Capture the cell that displays the provided text and extract its [x, y] central coordinate. 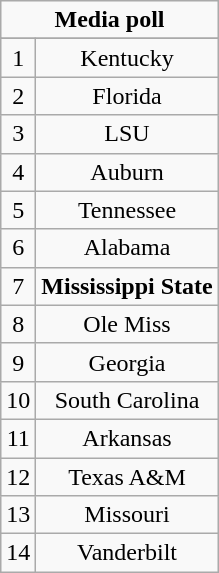
Texas A&M [127, 477]
Vanderbilt [127, 553]
12 [18, 477]
11 [18, 438]
Media poll [110, 20]
Tennessee [127, 210]
Alabama [127, 248]
Arkansas [127, 438]
Auburn [127, 172]
9 [18, 362]
Missouri [127, 515]
Kentucky [127, 58]
5 [18, 210]
7 [18, 286]
Ole Miss [127, 324]
6 [18, 248]
2 [18, 96]
4 [18, 172]
8 [18, 324]
Florida [127, 96]
13 [18, 515]
3 [18, 134]
14 [18, 553]
LSU [127, 134]
South Carolina [127, 400]
Georgia [127, 362]
1 [18, 58]
Mississippi State [127, 286]
10 [18, 400]
